Capture the cell that displays the provided text and extract its [x, y] central coordinate. 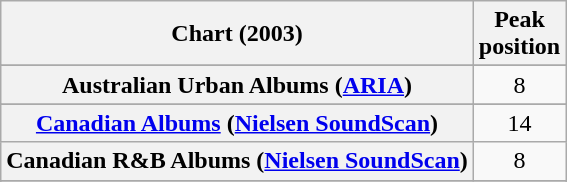
Chart (2003) [238, 34]
Australian Urban Albums (ARIA) [238, 85]
14 [519, 123]
Canadian R&B Albums (Nielsen SoundScan) [238, 161]
Peakposition [519, 34]
Canadian Albums (Nielsen SoundScan) [238, 123]
